Detect which cell encompasses the target text, then output its [X, Y] center coordinate. 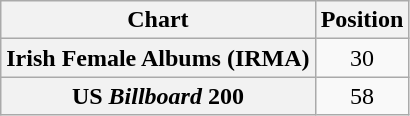
58 [362, 96]
30 [362, 58]
US Billboard 200 [158, 96]
Chart [158, 20]
Irish Female Albums (IRMA) [158, 58]
Position [362, 20]
